Detect which cell encompasses the target text, then output its [x, y] center coordinate. 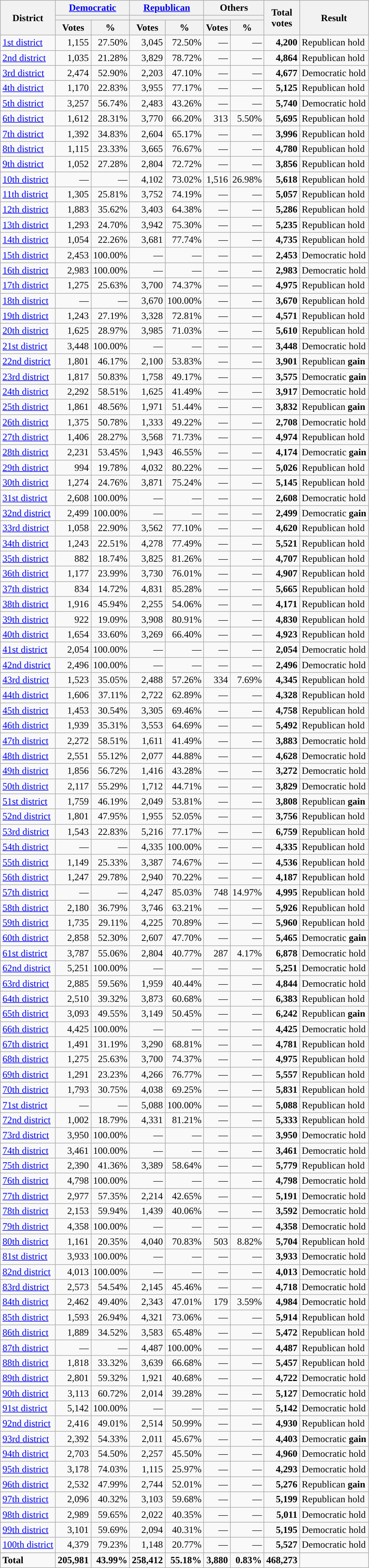
84th district [28, 1302]
5th district [28, 103]
50.99% [184, 1424]
3,770 [147, 118]
3,681 [147, 240]
26.94% [110, 1317]
4,403 [282, 1439]
56th district [28, 877]
39.32% [110, 999]
22nd district [28, 361]
2,255 [147, 604]
51.44% [184, 407]
5,191 [282, 1196]
3,856 [282, 164]
79th district [28, 1226]
14th district [28, 240]
45.94% [110, 604]
3,996 [282, 134]
45.50% [184, 1454]
4,844 [282, 984]
69.46% [184, 710]
43.26% [184, 103]
5,779 [282, 1166]
63.21% [184, 908]
55.18% [184, 1560]
68.81% [184, 1044]
74.19% [184, 195]
3,113 [73, 1393]
4,781 [282, 1044]
52nd district [28, 816]
2,096 [73, 1499]
57.26% [184, 680]
50.83% [110, 376]
49.55% [110, 1014]
64.69% [184, 726]
23.23% [110, 1074]
4,677 [282, 73]
5,286 [282, 210]
2,292 [73, 392]
77.10% [184, 528]
1,921 [147, 1378]
Republican [167, 8]
4,225 [147, 923]
7.69% [247, 680]
51st district [28, 801]
2,722 [147, 695]
94th district [28, 1454]
17th district [28, 285]
72.72% [184, 164]
5,557 [282, 1074]
70.83% [184, 1241]
4,722 [282, 1378]
4,247 [147, 892]
4,102 [147, 179]
18.74% [110, 559]
4,379 [73, 1545]
3,103 [147, 1499]
3,290 [147, 1044]
2,180 [73, 908]
4,200 [282, 43]
3,880 [217, 1560]
77.49% [184, 543]
1,735 [73, 923]
99th district [28, 1530]
4,620 [282, 528]
92nd district [28, 1424]
45th district [28, 710]
5,695 [282, 118]
5,011 [282, 1515]
8.82% [247, 1241]
36th district [28, 574]
21st district [28, 346]
87th district [28, 1348]
4,831 [147, 589]
5,527 [282, 1545]
5,465 [282, 938]
2,744 [147, 1484]
75.24% [184, 483]
4,960 [282, 1454]
53.83% [184, 361]
1,291 [73, 1074]
59.68% [184, 1499]
3,257 [73, 103]
6,878 [282, 953]
61st district [28, 953]
2,607 [147, 938]
5,472 [282, 1332]
49.01% [110, 1424]
5,125 [282, 88]
4th district [28, 88]
3rd district [28, 73]
2,474 [73, 73]
1,305 [73, 195]
46.19% [110, 801]
2,510 [73, 999]
50.45% [184, 1014]
23rd district [28, 376]
75th district [28, 1166]
74.03% [110, 1469]
36.79% [110, 908]
43.99% [110, 1560]
35.62% [110, 210]
89th district [28, 1378]
18th district [28, 301]
1,416 [147, 771]
50th district [28, 786]
1,916 [73, 604]
205,981 [73, 1560]
3,553 [147, 726]
1,170 [73, 88]
49.22% [184, 422]
5,960 [282, 923]
20.35% [110, 1241]
5,618 [282, 179]
65th district [28, 1014]
52.90% [110, 73]
34.83% [110, 134]
39.28% [184, 1393]
19.78% [110, 468]
98th district [28, 1515]
75.30% [184, 225]
0.83% [247, 1560]
27.28% [110, 164]
55.12% [110, 756]
47.01% [184, 1302]
1,453 [73, 710]
77th district [28, 1196]
52.30% [110, 938]
2,390 [73, 1166]
39th district [28, 619]
80.22% [184, 468]
62.89% [184, 695]
5,127 [282, 1393]
3,787 [73, 953]
3,908 [147, 619]
28.97% [110, 331]
4,278 [147, 543]
69.25% [184, 1090]
59.69% [110, 1530]
2,231 [73, 452]
14.97% [247, 892]
30.54% [110, 710]
49th district [28, 771]
53.81% [184, 801]
1,758 [147, 376]
19th district [28, 316]
5,026 [282, 468]
4,571 [282, 316]
4,040 [147, 1241]
2,145 [147, 1287]
6th district [28, 118]
13th district [28, 225]
60.72% [110, 1393]
81.21% [184, 1120]
3,403 [147, 210]
1,523 [73, 680]
25.33% [110, 862]
66.40% [184, 634]
2,708 [282, 422]
30th district [28, 483]
5,195 [282, 1530]
3,901 [282, 361]
56.72% [110, 771]
46th district [28, 726]
3,808 [282, 801]
40th district [28, 634]
6,242 [282, 1014]
2,604 [147, 134]
2,977 [73, 1196]
76.67% [184, 149]
1st district [28, 43]
3,942 [147, 225]
52.01% [184, 1484]
64.38% [184, 210]
29th district [28, 468]
22.90% [110, 528]
2,703 [73, 1454]
76.77% [184, 1074]
48.56% [110, 407]
54th district [28, 847]
81st district [28, 1257]
48th district [28, 756]
24th district [28, 392]
5,057 [282, 195]
59.32% [110, 1378]
4,923 [282, 634]
67th district [28, 1044]
54.50% [110, 1454]
59.56% [110, 984]
70.22% [184, 877]
1,058 [73, 528]
86th district [28, 1332]
31.19% [110, 1044]
44th district [28, 695]
33.60% [110, 634]
1,939 [73, 726]
3,955 [147, 88]
3,583 [147, 1332]
71.03% [184, 331]
3,389 [147, 1166]
5,492 [282, 726]
1,247 [73, 877]
65.17% [184, 134]
49.17% [184, 376]
57.35% [110, 1196]
57th district [28, 892]
58.64% [184, 1166]
26.98% [247, 179]
1,612 [73, 118]
4,984 [282, 1302]
46.55% [184, 452]
7th district [28, 134]
55.29% [110, 786]
3,568 [147, 437]
34th district [28, 543]
1,818 [73, 1363]
47.70% [184, 938]
40.77% [184, 953]
3,825 [147, 559]
834 [73, 589]
4,174 [282, 452]
2,462 [73, 1302]
5,831 [282, 1090]
85th district [28, 1317]
42.65% [184, 1196]
2,488 [147, 680]
1,054 [73, 240]
82nd district [28, 1272]
33.32% [110, 1363]
97th district [28, 1499]
4,780 [282, 149]
4,345 [282, 680]
2,022 [147, 1515]
69th district [28, 1074]
2,801 [73, 1378]
179 [217, 1302]
85.28% [184, 589]
1,406 [73, 437]
58th district [28, 908]
88th district [28, 1363]
28.27% [110, 437]
5,333 [282, 1120]
2,077 [147, 756]
1,274 [73, 483]
4,974 [282, 437]
54.54% [110, 1287]
12th district [28, 210]
54.06% [184, 604]
2,094 [147, 1530]
70.89% [184, 923]
5,914 [282, 1317]
72.81% [184, 316]
95th district [28, 1469]
29.78% [110, 877]
2,416 [73, 1424]
1,002 [73, 1120]
40.31% [184, 1530]
59th district [28, 923]
40.35% [184, 1515]
2,100 [147, 361]
42nd district [28, 665]
33rd district [28, 528]
85.03% [184, 892]
4,907 [282, 574]
3,328 [147, 316]
70th district [28, 1090]
2,392 [73, 1439]
2,011 [147, 1439]
1,959 [147, 984]
9th district [28, 164]
2,117 [73, 786]
3,917 [282, 392]
49.40% [110, 1302]
73.06% [184, 1317]
27.19% [110, 316]
4,038 [147, 1090]
1,439 [147, 1211]
6,759 [282, 832]
2,153 [73, 1211]
3,101 [73, 1530]
3,387 [147, 862]
14.72% [110, 589]
2,514 [147, 1424]
23.33% [110, 149]
3,575 [282, 376]
76th district [28, 1181]
40.68% [184, 1378]
64th district [28, 999]
2,885 [73, 984]
1,035 [73, 58]
5,276 [282, 1484]
2,214 [147, 1196]
1,606 [73, 695]
2,049 [147, 801]
83rd district [28, 1287]
District [28, 18]
53.45% [110, 452]
5,740 [282, 103]
Totalvotes [282, 18]
44.88% [184, 756]
46.17% [110, 361]
334 [217, 680]
4,032 [147, 468]
80.91% [184, 619]
1,177 [73, 574]
28.31% [110, 118]
1,392 [73, 134]
2,257 [147, 1454]
3,045 [147, 43]
62nd district [28, 968]
4,718 [282, 1287]
1,654 [73, 634]
72nd district [28, 1120]
468,273 [282, 1560]
503 [217, 1241]
2,989 [73, 1515]
2,551 [73, 756]
35.05% [110, 680]
Democratic [92, 8]
4,735 [282, 240]
1,883 [73, 210]
5,199 [282, 1499]
2,014 [147, 1393]
4,293 [282, 1469]
313 [217, 118]
47.10% [184, 73]
3,269 [147, 634]
4,187 [282, 877]
258,412 [147, 1560]
78.72% [184, 58]
3,093 [73, 1014]
93rd district [28, 1439]
26th district [28, 422]
2,573 [73, 1287]
1,971 [147, 407]
77.74% [184, 240]
56.74% [110, 103]
66.68% [184, 1363]
80th district [28, 1241]
59.65% [110, 1515]
25.81% [110, 195]
18.79% [110, 1120]
79.23% [110, 1545]
1,333 [147, 422]
4,321 [147, 1317]
44.71% [184, 786]
2,272 [73, 741]
66th district [28, 1029]
60.68% [184, 999]
47th district [28, 741]
40.06% [184, 1211]
4,628 [282, 756]
65.48% [184, 1332]
4,266 [147, 1074]
3,752 [147, 195]
1,293 [73, 225]
4,995 [282, 892]
3,832 [282, 407]
5,457 [282, 1363]
53rd district [28, 832]
2nd district [28, 58]
78th district [28, 1211]
31st district [28, 498]
15th district [28, 255]
72.50% [184, 43]
1,148 [147, 1545]
24.76% [110, 483]
54.33% [110, 1439]
3,746 [147, 908]
5,521 [282, 543]
38th district [28, 604]
43rd district [28, 680]
22.26% [110, 240]
63rd district [28, 984]
3,730 [147, 574]
5,704 [282, 1241]
35.31% [110, 726]
20th district [28, 331]
4,171 [282, 604]
3,883 [282, 741]
2,858 [73, 938]
1,889 [73, 1332]
91st district [28, 1409]
40.44% [184, 984]
47.95% [110, 816]
21.28% [110, 58]
4,830 [282, 619]
40.32% [110, 1499]
4,864 [282, 58]
35th district [28, 559]
71st district [28, 1105]
11th district [28, 195]
1,155 [73, 43]
73.02% [184, 179]
5,926 [282, 908]
66.20% [184, 118]
3,149 [147, 1014]
1,516 [217, 179]
5.50% [247, 118]
3,873 [147, 999]
43.28% [184, 771]
1,955 [147, 816]
2,483 [147, 103]
4,331 [147, 1120]
994 [73, 468]
3,305 [147, 710]
2,532 [73, 1484]
1,943 [147, 452]
25.97% [184, 1469]
68th district [28, 1059]
16th district [28, 270]
74.67% [184, 862]
25th district [28, 407]
100th district [28, 1545]
90th district [28, 1393]
20.77% [184, 1545]
8th district [28, 149]
55.06% [110, 953]
4,536 [282, 862]
1,052 [73, 164]
5,665 [282, 589]
2,203 [147, 73]
4,707 [282, 559]
19.09% [110, 619]
6,383 [282, 999]
2,940 [147, 877]
5,610 [282, 331]
37th district [28, 589]
45.67% [184, 1439]
22.51% [110, 543]
3,562 [147, 528]
1,161 [73, 1241]
3.59% [247, 1302]
1,375 [73, 422]
3,756 [282, 816]
96th district [28, 1484]
71.73% [184, 437]
28th district [28, 452]
1,543 [73, 832]
2,343 [147, 1302]
27th district [28, 437]
5,235 [282, 225]
34.52% [110, 1332]
Others [234, 8]
24.70% [110, 225]
882 [73, 559]
47.99% [110, 1484]
5,145 [282, 483]
29.11% [110, 923]
4,930 [282, 1424]
1,793 [73, 1090]
5,216 [147, 832]
Total [28, 1560]
3,871 [147, 483]
922 [73, 619]
1,611 [147, 741]
1,861 [73, 407]
3,178 [73, 1469]
37.11% [110, 695]
4,758 [282, 710]
4.17% [247, 953]
3,639 [147, 1363]
41.36% [110, 1166]
3,272 [282, 771]
23.99% [110, 574]
41st district [28, 649]
Result [334, 18]
1,491 [73, 1044]
1,712 [147, 786]
74th district [28, 1150]
81.26% [184, 559]
59.94% [110, 1211]
3,985 [147, 331]
3,665 [147, 149]
3,592 [282, 1211]
76.01% [184, 574]
60th district [28, 938]
30.75% [110, 1090]
10th district [28, 179]
1,817 [73, 376]
1,856 [73, 771]
73rd district [28, 1135]
50.78% [110, 422]
32nd district [28, 513]
27.50% [110, 43]
748 [217, 892]
45.46% [184, 1287]
287 [217, 953]
1,593 [73, 1317]
4,328 [282, 695]
1,759 [73, 801]
52.05% [184, 816]
1,149 [73, 862]
55th district [28, 862]
